Provide the (X, Y) coordinate of the cell's center where the given text is located.  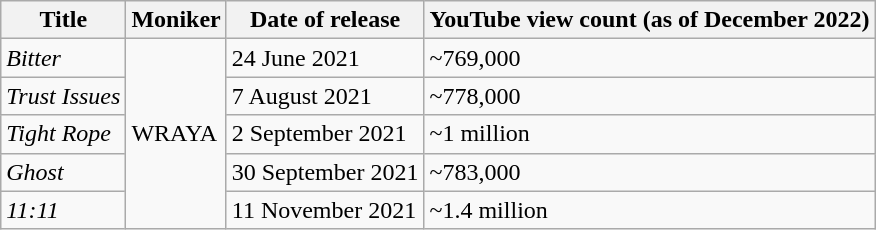
YouTube view count (as of December 2022) (650, 20)
WRAYA (176, 134)
~769,000 (650, 58)
7 August 2021 (325, 96)
Tight Rope (64, 134)
30 September 2021 (325, 172)
~783,000 (650, 172)
Title (64, 20)
Bitter (64, 58)
Trust Issues (64, 96)
Moniker (176, 20)
24 June 2021 (325, 58)
~1 million (650, 134)
11 November 2021 (325, 210)
~1.4 million (650, 210)
2 September 2021 (325, 134)
Ghost (64, 172)
11:11 (64, 210)
Date of release (325, 20)
~778,000 (650, 96)
